Detect which cell encompasses the target text, then output its [X, Y] center coordinate. 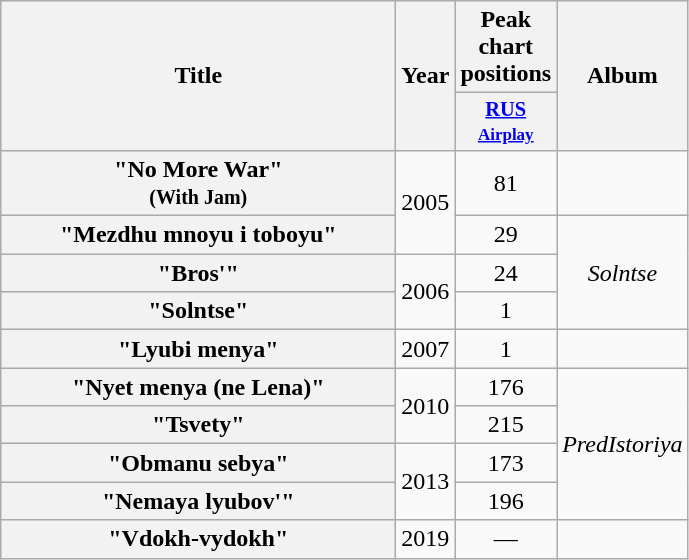
Solntse [622, 273]
— [506, 539]
"Mezdhu mnoyu i toboyu" [198, 235]
Album [622, 76]
"Solntse" [198, 311]
2007 [426, 349]
2019 [426, 539]
173 [506, 463]
2005 [426, 202]
"Nyet menya (ne Lena)" [198, 387]
PredIstoriya [622, 444]
"Obmanu sebya" [198, 463]
"No More War" (With Jam) [198, 182]
Year [426, 76]
81 [506, 182]
196 [506, 501]
"Bros'" [198, 273]
24 [506, 273]
2006 [426, 292]
176 [506, 387]
2013 [426, 482]
"Vdokh-vydokh" [198, 539]
"Tsvety" [198, 425]
"Lyubi menya" [198, 349]
Title [198, 76]
Peak chart positions [506, 47]
RUSAirplay [506, 122]
"Nemaya lyubov'" [198, 501]
29 [506, 235]
215 [506, 425]
2010 [426, 406]
